Identify which cell holds the provided text, then report its [x, y] central coordinate. 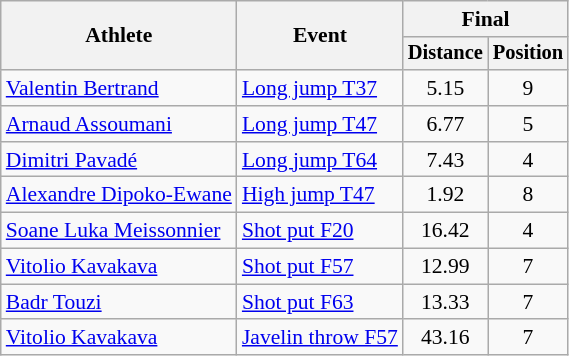
Long jump T37 [320, 88]
Shot put F57 [320, 267]
Soane Luka Meissonnier [119, 231]
8 [528, 195]
Shot put F63 [320, 302]
5.15 [446, 88]
Distance [446, 54]
Javelin throw F57 [320, 338]
1.92 [446, 195]
Dimitri Pavadé [119, 160]
12.99 [446, 267]
7.43 [446, 160]
High jump T47 [320, 195]
Valentin Bertrand [119, 88]
Long jump T47 [320, 124]
9 [528, 88]
Event [320, 36]
16.42 [446, 231]
Position [528, 54]
13.33 [446, 302]
Arnaud Assoumani [119, 124]
43.16 [446, 338]
Badr Touzi [119, 302]
5 [528, 124]
Alexandre Dipoko-Ewane [119, 195]
Long jump T64 [320, 160]
6.77 [446, 124]
Athlete [119, 36]
Final [486, 19]
Shot put F20 [320, 231]
